Identify which cell holds the provided text, then report its [x, y] central coordinate. 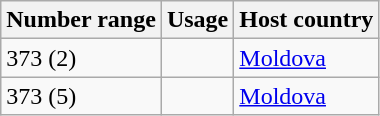
Usage [197, 20]
Number range [82, 20]
373 (5) [82, 96]
373 (2) [82, 58]
Host country [306, 20]
